Provide the (X, Y) coordinate of the cell's center where the given text is located.  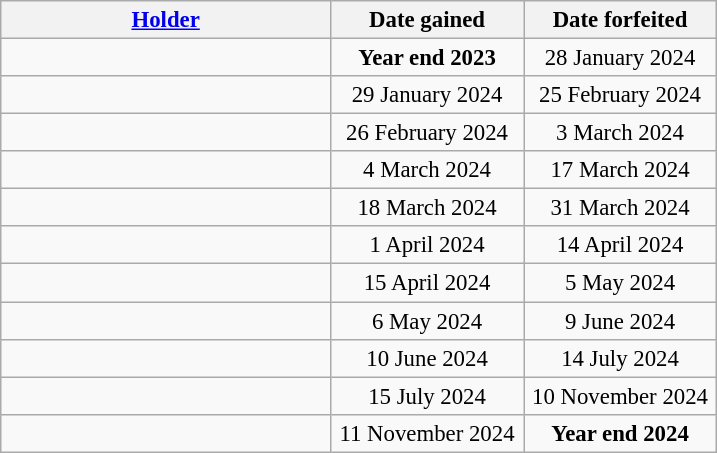
17 March 2024 (620, 170)
18 March 2024 (428, 208)
Year end 2023 (428, 58)
6 May 2024 (428, 321)
9 June 2024 (620, 321)
1 April 2024 (428, 245)
5 May 2024 (620, 283)
Year end 2024 (620, 433)
Date forfeited (620, 20)
29 January 2024 (428, 95)
11 November 2024 (428, 433)
Holder (166, 20)
10 November 2024 (620, 396)
Date gained (428, 20)
4 March 2024 (428, 170)
15 April 2024 (428, 283)
3 March 2024 (620, 133)
25 February 2024 (620, 95)
31 March 2024 (620, 208)
14 July 2024 (620, 358)
14 April 2024 (620, 245)
28 January 2024 (620, 58)
15 July 2024 (428, 396)
26 February 2024 (428, 133)
10 June 2024 (428, 358)
